Pinpoint the cell where the given text exists, returning its [x, y] midpoint coordinate. 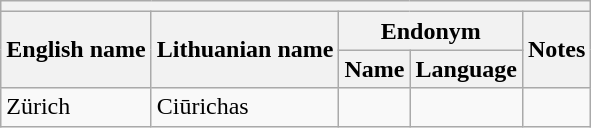
English name [76, 50]
Lithuanian name [245, 50]
Zürich [76, 107]
Language [466, 69]
Notes [556, 50]
Name [374, 69]
Endonym [430, 31]
Ciūrichas [245, 107]
